Detect which cell encompasses the target text, then output its [x, y] center coordinate. 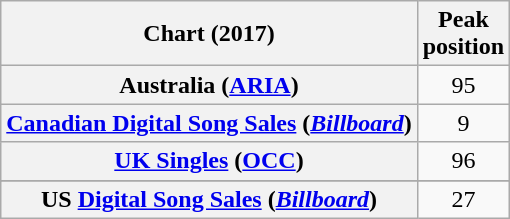
9 [463, 123]
Canadian Digital Song Sales (Billboard) [209, 123]
Australia (ARIA) [209, 85]
Chart (2017) [209, 34]
UK Singles (OCC) [209, 161]
95 [463, 85]
96 [463, 161]
US Digital Song Sales (Billboard) [209, 199]
27 [463, 199]
Peakposition [463, 34]
